Extract the [x, y] coordinate from the center of the cell holding the provided text.  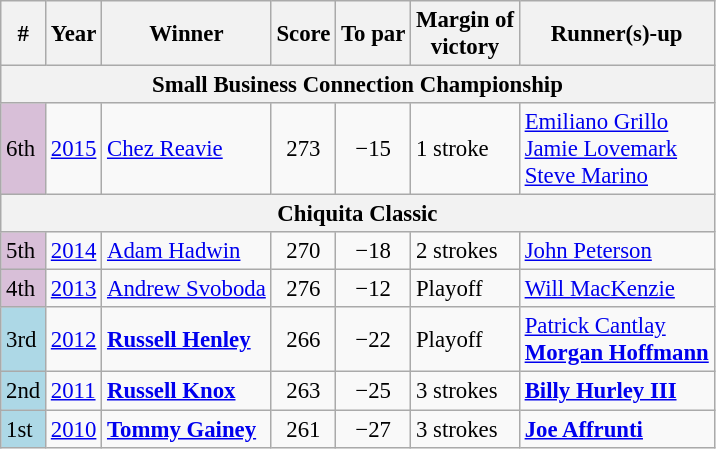
Chez Reavie [186, 149]
Tommy Gainey [186, 429]
4th [24, 289]
−12 [374, 289]
# [24, 34]
Winner [186, 34]
Emiliano Grillo Jamie Lovemark Steve Marino [616, 149]
Score [304, 34]
273 [304, 149]
Runner(s)-up [616, 34]
Russell Knox [186, 391]
Joe Affrunti [616, 429]
−22 [374, 340]
Will MacKenzie [616, 289]
Small Business Connection Championship [358, 85]
270 [304, 251]
261 [304, 429]
2015 [74, 149]
263 [304, 391]
2013 [74, 289]
5th [24, 251]
−25 [374, 391]
Chiquita Classic [358, 214]
Patrick Cantlay Morgan Hoffmann [616, 340]
Russell Henley [186, 340]
2 strokes [466, 251]
276 [304, 289]
2010 [74, 429]
2nd [24, 391]
6th [24, 149]
Year [74, 34]
John Peterson [616, 251]
Margin ofvictory [466, 34]
Adam Hadwin [186, 251]
2014 [74, 251]
2012 [74, 340]
1 stroke [466, 149]
−18 [374, 251]
2011 [74, 391]
Andrew Svoboda [186, 289]
To par [374, 34]
Billy Hurley III [616, 391]
−15 [374, 149]
266 [304, 340]
−27 [374, 429]
3rd [24, 340]
1st [24, 429]
